Identify which cell holds the provided text, then report its [X, Y] central coordinate. 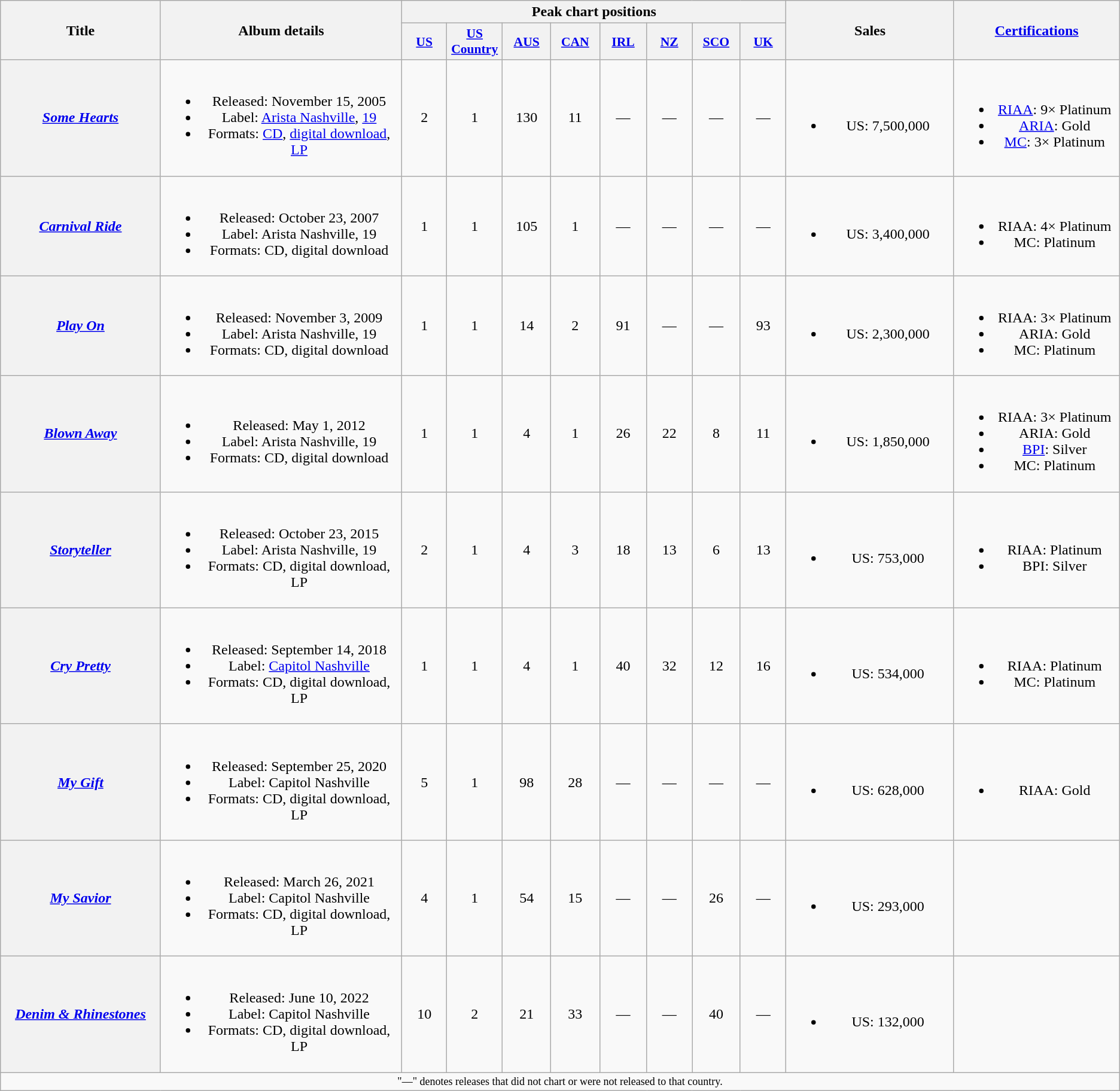
Released: May 1, 2012Label: Arista Nashville, 19Formats: CD, digital download [281, 434]
US [425, 42]
Cry Pretty [80, 666]
Released: October 23, 2007Label: Arista Nashville, 19Formats: CD, digital download [281, 226]
US: 2,300,000 [870, 325]
Certifications [1036, 30]
RIAA: 3× PlatinumARIA: GoldBPI: SilverMC: Platinum [1036, 434]
US: 7,500,000 [870, 118]
33 [575, 1014]
My Savior [80, 898]
5 [425, 782]
18 [623, 550]
US: 1,850,000 [870, 434]
Released: March 26, 2021Label: Capitol NashvilleFormats: CD, digital download, LP [281, 898]
US Country [475, 42]
Title [80, 30]
NZ [669, 42]
130 [526, 118]
Some Hearts [80, 118]
16 [763, 666]
8 [716, 434]
Storyteller [80, 550]
105 [526, 226]
32 [669, 666]
Play On [80, 325]
6 [716, 550]
Released: June 10, 2022Label: Capitol NashvilleFormats: CD, digital download, LP [281, 1014]
RIAA: PlatinumMC: Platinum [1036, 666]
Denim & Rhinestones [80, 1014]
US: 293,000 [870, 898]
12 [716, 666]
54 [526, 898]
Blown Away [80, 434]
93 [763, 325]
Album details [281, 30]
91 [623, 325]
US: 132,000 [870, 1014]
21 [526, 1014]
RIAA: 4× PlatinumMC: Platinum [1036, 226]
14 [526, 325]
AUS [526, 42]
RIAA: 9× PlatinumARIA: GoldMC: 3× Platinum [1036, 118]
Sales [870, 30]
IRL [623, 42]
98 [526, 782]
Released: November 3, 2009Label: Arista Nashville, 19Formats: CD, digital download [281, 325]
Released: September 14, 2018Label: Capitol NashvilleFormats: CD, digital download, LP [281, 666]
RIAA: 3× PlatinumARIA: GoldMC: Platinum [1036, 325]
Peak chart positions [594, 12]
CAN [575, 42]
Released: November 15, 2005Label: Arista Nashville, 19Formats: CD, digital download, LP [281, 118]
10 [425, 1014]
SCO [716, 42]
Carnival Ride [80, 226]
15 [575, 898]
28 [575, 782]
22 [669, 434]
RIAA: Gold [1036, 782]
Released: September 25, 2020Label: Capitol NashvilleFormats: CD, digital download, LP [281, 782]
US: 753,000 [870, 550]
UK [763, 42]
Released: October 23, 2015Label: Arista Nashville, 19Formats: CD, digital download, LP [281, 550]
"—" denotes releases that did not chart or were not released to that country. [560, 1081]
US: 534,000 [870, 666]
3 [575, 550]
My Gift [80, 782]
RIAA: PlatinumBPI: Silver [1036, 550]
US: 3,400,000 [870, 226]
US: 628,000 [870, 782]
